For the text-containing cell, return its midpoint in (x, y) coordinate format. 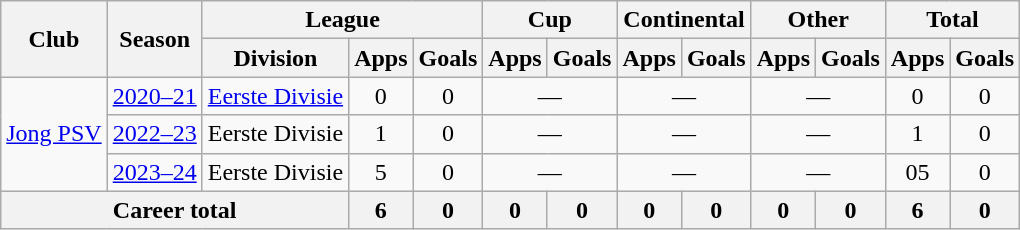
2023–24 (154, 172)
Career total (175, 210)
Season (154, 39)
5 (381, 172)
05 (917, 172)
Total (952, 20)
2022–23 (154, 134)
Cup (550, 20)
Continental (684, 20)
League (342, 20)
Other (818, 20)
Club (54, 39)
2020–21 (154, 96)
Division (275, 58)
Jong PSV (54, 134)
